From the cell containing the given text, extract its center point as (x, y) coordinate. 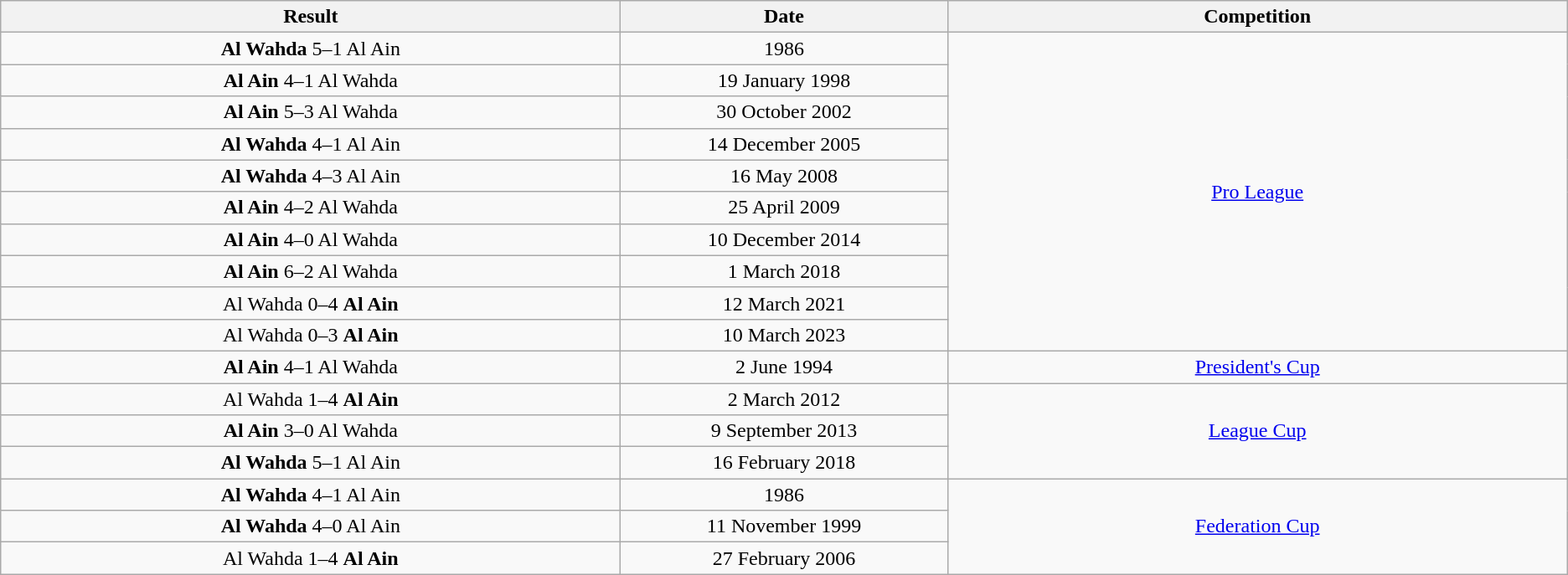
Federation Cup (1257, 526)
Result (311, 17)
10 December 2014 (784, 239)
Al Ain 5–3 Al Wahda (311, 112)
16 May 2008 (784, 176)
Date (784, 17)
Al Wahda 4–0 Al Ain (311, 526)
1 March 2018 (784, 271)
Al Wahda 0–3 Al Ain (311, 335)
16 February 2018 (784, 463)
Al Ain 3–0 Al Wahda (311, 431)
19 January 1998 (784, 80)
10 March 2023 (784, 335)
Pro League (1257, 193)
League Cup (1257, 431)
27 February 2006 (784, 558)
11 November 1999 (784, 526)
Al Ain 4–2 Al Wahda (311, 208)
9 September 2013 (784, 431)
25 April 2009 (784, 208)
Al Wahda 4–3 Al Ain (311, 176)
Al Ain 4–0 Al Wahda (311, 239)
Al Wahda 0–4 Al Ain (311, 303)
2 March 2012 (784, 399)
12 March 2021 (784, 303)
Competition (1257, 17)
Al Ain 6–2 Al Wahda (311, 271)
14 December 2005 (784, 144)
2 June 1994 (784, 367)
30 October 2002 (784, 112)
President's Cup (1257, 367)
